Determine the (X, Y) coordinate at the center of the cell enclosing the given text.  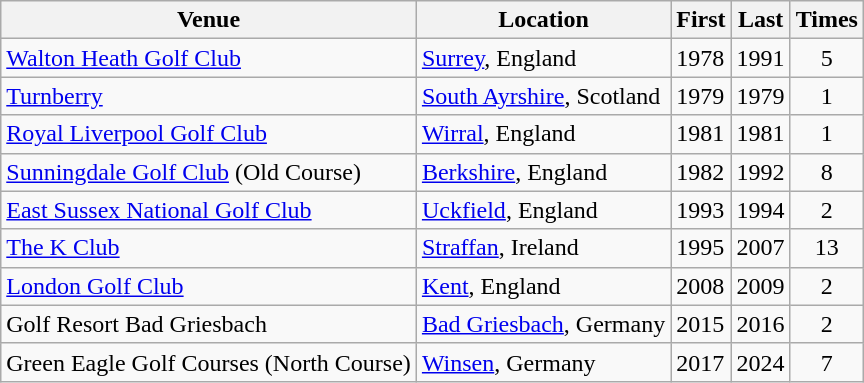
East Sussex National Golf Club (209, 210)
2008 (701, 286)
Bad Griesbach, Germany (543, 324)
2017 (701, 362)
1993 (701, 210)
Green Eagle Golf Courses (North Course) (209, 362)
Golf Resort Bad Griesbach (209, 324)
Location (543, 20)
Winsen, Germany (543, 362)
2007 (760, 248)
Times (826, 20)
1994 (760, 210)
1982 (701, 172)
Last (760, 20)
London Golf Club (209, 286)
Kent, England (543, 286)
2015 (701, 324)
5 (826, 58)
Sunningdale Golf Club (Old Course) (209, 172)
13 (826, 248)
Uckfield, England (543, 210)
2016 (760, 324)
1978 (701, 58)
2024 (760, 362)
Surrey, England (543, 58)
Straffan, Ireland (543, 248)
Turnberry (209, 96)
The K Club (209, 248)
Wirral, England (543, 134)
1991 (760, 58)
South Ayrshire, Scotland (543, 96)
First (701, 20)
2009 (760, 286)
8 (826, 172)
Royal Liverpool Golf Club (209, 134)
1995 (701, 248)
7 (826, 362)
1992 (760, 172)
Venue (209, 20)
Walton Heath Golf Club (209, 58)
Berkshire, England (543, 172)
